Find where the given text appears and provide that cell's center as (x, y) coordinate. 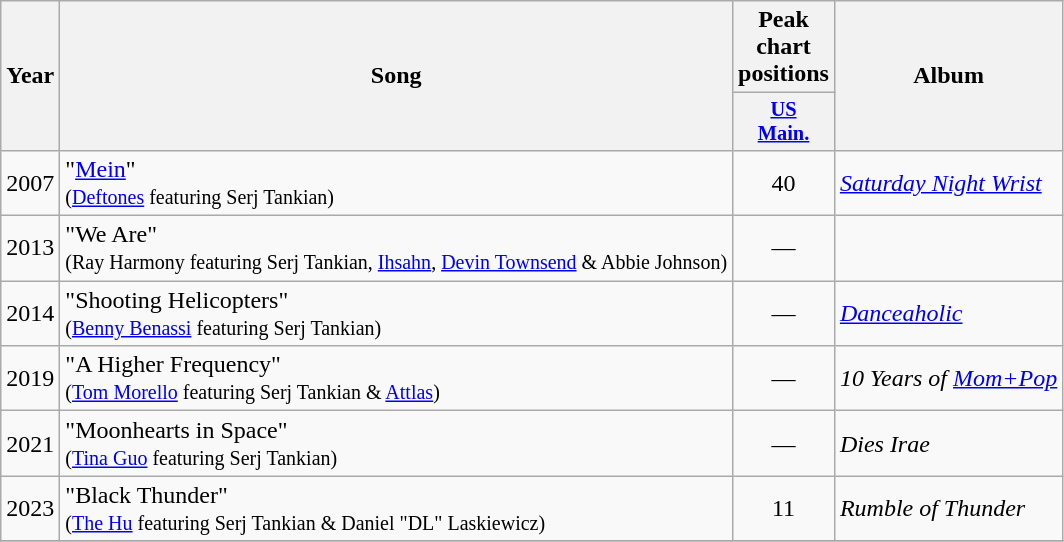
"Moonhearts in Space"(Tina Guo featuring Serj Tankian) (396, 444)
Dies Irae (948, 444)
USMain. (784, 122)
11 (784, 508)
2014 (30, 314)
2023 (30, 508)
"Black Thunder"(The Hu featuring Serj Tankian & Daniel "DL" Laskiewicz) (396, 508)
Danceaholic (948, 314)
Song (396, 76)
2021 (30, 444)
Saturday Night Wrist (948, 182)
10 Years of Mom+Pop (948, 378)
2007 (30, 182)
Peak chart positions (784, 47)
2013 (30, 248)
"Shooting Helicopters"(Benny Benassi featuring Serj Tankian) (396, 314)
2019 (30, 378)
"A Higher Frequency"(Tom Morello featuring Serj Tankian & Attlas) (396, 378)
"Mein"(Deftones featuring Serj Tankian) (396, 182)
Rumble of Thunder (948, 508)
"We Are"(Ray Harmony featuring Serj Tankian, Ihsahn, Devin Townsend & Abbie Johnson) (396, 248)
Album (948, 76)
Year (30, 76)
40 (784, 182)
